Pinpoint the cell where the given text exists, returning its (x, y) midpoint coordinate. 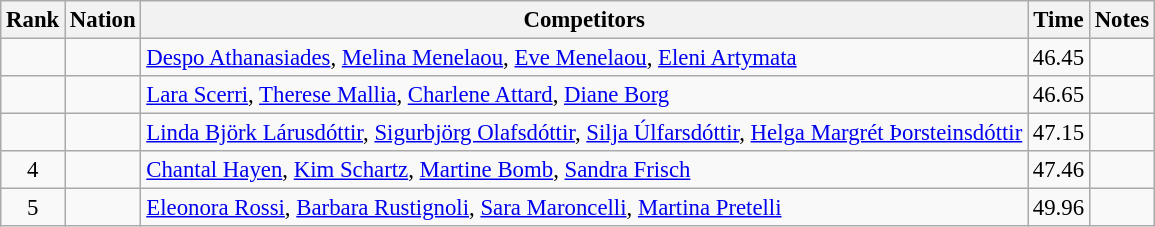
47.15 (1059, 133)
Chantal Hayen, Kim Schartz, Martine Bomb, Sandra Frisch (584, 170)
Time (1059, 20)
46.45 (1059, 58)
Linda Björk Lárusdóttir, Sigurbjörg Olafsdóttir, Silja Úlfarsdóttir, Helga Margrét Þorsteinsdóttir (584, 133)
Notes (1122, 20)
Rank (33, 20)
Nation (103, 20)
49.96 (1059, 208)
4 (33, 170)
Competitors (584, 20)
47.46 (1059, 170)
Eleonora Rossi, Barbara Rustignoli, Sara Maroncelli, Martina Pretelli (584, 208)
Despo Athanasiades, Melina Menelaou, Eve Menelaou, Eleni Artymata (584, 58)
46.65 (1059, 95)
Lara Scerri, Therese Mallia, Charlene Attard, Diane Borg (584, 95)
5 (33, 208)
